From the cell containing the given text, extract its center point as [x, y] coordinate. 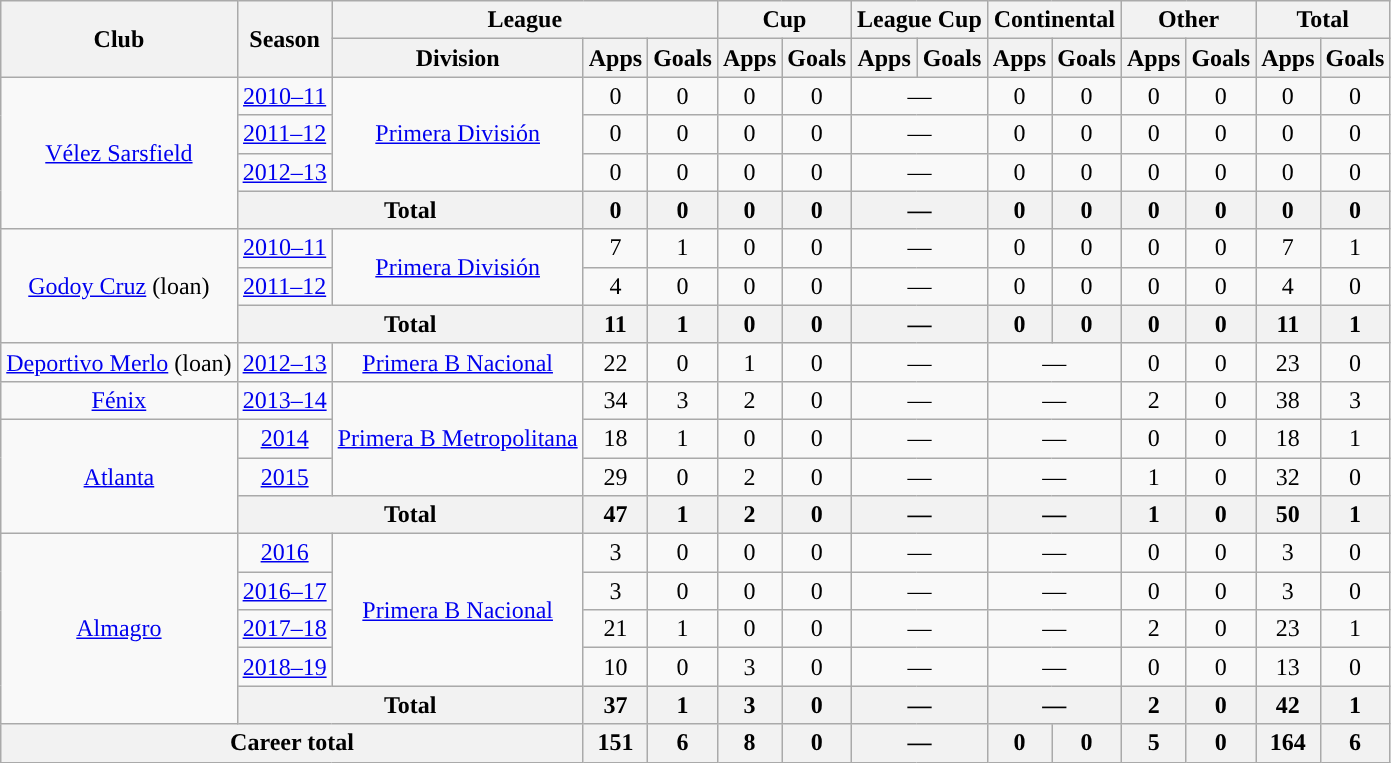
10 [615, 667]
Almagro [119, 629]
29 [615, 477]
League [524, 20]
Division [458, 58]
Other [1188, 20]
151 [615, 743]
Deportivo Merlo (loan) [119, 362]
2016 [284, 553]
5 [1153, 743]
Career total [292, 743]
Club [119, 39]
38 [1288, 400]
Cup [784, 20]
Atlanta [119, 476]
Season [284, 39]
2015 [284, 477]
Vélez Sarsfield [119, 153]
Fénix [119, 400]
47 [615, 515]
21 [615, 629]
13 [1288, 667]
2017–18 [284, 629]
164 [1288, 743]
50 [1288, 515]
League Cup [920, 20]
2016–17 [284, 591]
2018–19 [284, 667]
Continental [1054, 20]
2014 [284, 438]
37 [615, 705]
Godoy Cruz (loan) [119, 286]
2013–14 [284, 400]
32 [1288, 477]
42 [1288, 705]
34 [615, 400]
8 [749, 743]
Primera B Metropolitana [458, 438]
22 [615, 362]
